Capture the cell that displays the provided text and extract its (x, y) central coordinate. 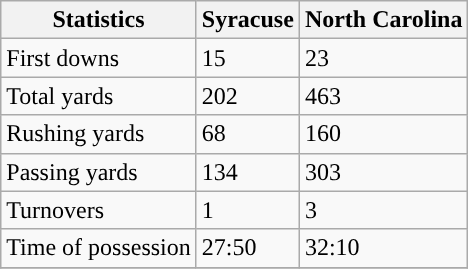
134 (248, 172)
463 (384, 96)
3 (384, 210)
Time of possession (99, 248)
North Carolina (384, 20)
Total yards (99, 96)
Rushing yards (99, 134)
27:50 (248, 248)
303 (384, 172)
Turnovers (99, 210)
68 (248, 134)
160 (384, 134)
First downs (99, 58)
Statistics (99, 20)
15 (248, 58)
23 (384, 58)
Passing yards (99, 172)
Syracuse (248, 20)
32:10 (384, 248)
1 (248, 210)
202 (248, 96)
